Return the [x, y] coordinate for the center point of the cell that contains the specified text.  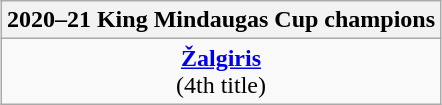
2020–21 King Mindaugas Cup champions [220, 20]
Žalgiris(4th title) [220, 72]
